Provide the (X, Y) coordinate of the cell's center where the given text is located.  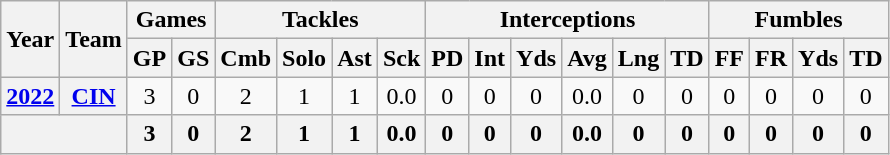
Fumbles (798, 20)
FR (772, 58)
Solo (304, 58)
Int (490, 58)
Ast (355, 58)
Tackles (320, 20)
PD (448, 58)
Interceptions (568, 20)
CIN (94, 96)
2022 (30, 96)
Lng (638, 58)
GS (194, 58)
Cmb (246, 58)
Avg (588, 58)
Year (30, 39)
Games (170, 20)
Sck (401, 58)
Team (94, 39)
GP (149, 58)
FF (729, 58)
